Return [X, Y] of the center of cell containing provided text 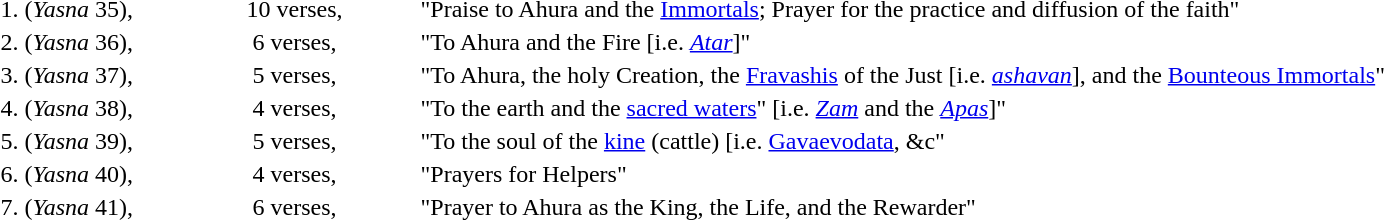
6 verses, [330, 42]
